For the text-containing cell, return its midpoint in (X, Y) coordinate format. 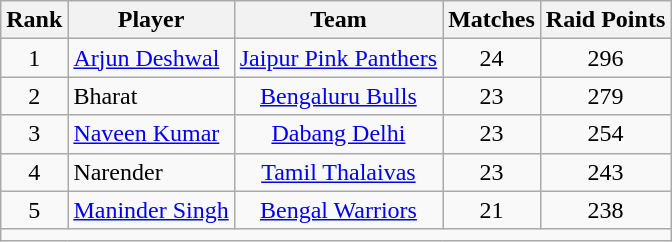
Narender (151, 172)
Matches (492, 20)
Bengaluru Bulls (338, 96)
Raid Points (605, 20)
254 (605, 134)
Player (151, 20)
243 (605, 172)
Team (338, 20)
5 (34, 210)
Dabang Delhi (338, 134)
279 (605, 96)
3 (34, 134)
2 (34, 96)
Arjun Deshwal (151, 58)
238 (605, 210)
Bharat (151, 96)
Rank (34, 20)
Bengal Warriors (338, 210)
1 (34, 58)
Jaipur Pink Panthers (338, 58)
296 (605, 58)
21 (492, 210)
Maninder Singh (151, 210)
Tamil Thalaivas (338, 172)
24 (492, 58)
4 (34, 172)
Naveen Kumar (151, 134)
